Find where the given text appears and provide that cell's center as (X, Y) coordinate. 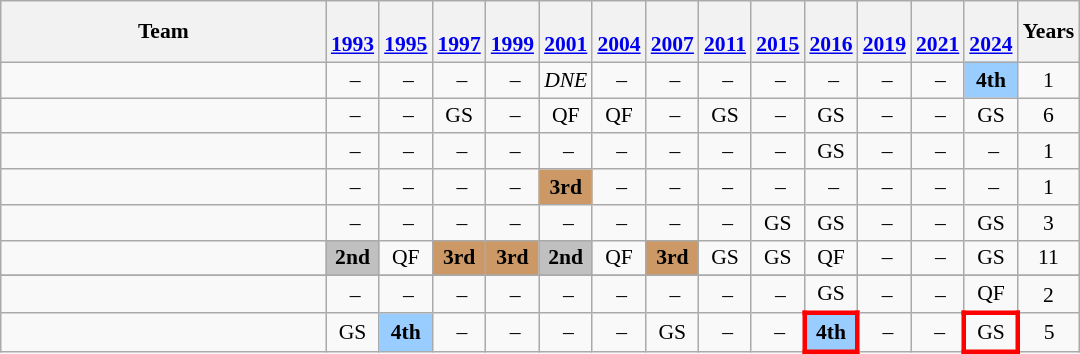
Team (164, 32)
1993 (352, 32)
6 (1049, 116)
11 (1049, 258)
2016 (830, 32)
2015 (778, 32)
2019 (884, 32)
1999 (512, 32)
3 (1049, 223)
2004 (618, 32)
2021 (938, 32)
2007 (672, 32)
2001 (566, 32)
2011 (725, 32)
2 (1049, 294)
1995 (406, 32)
DNE (566, 80)
1997 (458, 32)
5 (1049, 332)
Years (1049, 32)
2024 (990, 32)
